Scan for the cell matching the given text and deliver its (X, Y) coordinate at center. 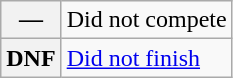
Did not finish (146, 58)
DNF (31, 58)
— (31, 20)
Did not compete (146, 20)
